Determine the (x, y) coordinate at the center of the cell enclosing the given text.  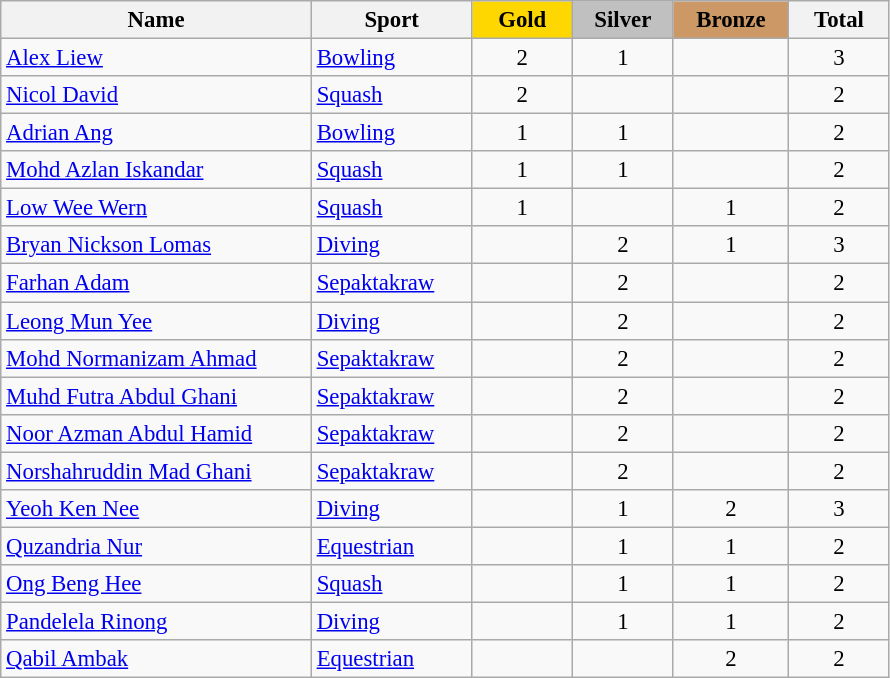
Sport (392, 20)
Alex Liew (156, 58)
Muhd Futra Abdul Ghani (156, 396)
Quzandria Nur (156, 546)
Yeoh Ken Nee (156, 509)
Mohd Azlan Iskandar (156, 170)
Farhan Adam (156, 283)
Nicol David (156, 95)
Name (156, 20)
Mohd Normanizam Ahmad (156, 358)
Low Wee Wern (156, 208)
Silver (624, 20)
Adrian Ang (156, 133)
Bryan Nickson Lomas (156, 245)
Pandelela Rinong (156, 621)
Gold (522, 20)
Total (840, 20)
Ong Beng Hee (156, 584)
Noor Azman Abdul Hamid (156, 433)
Bronze (731, 20)
Norshahruddin Mad Ghani (156, 471)
Leong Mun Yee (156, 321)
Qabil Ambak (156, 659)
